Search for the cell housing the specified text and yield its (X, Y) center coordinate. 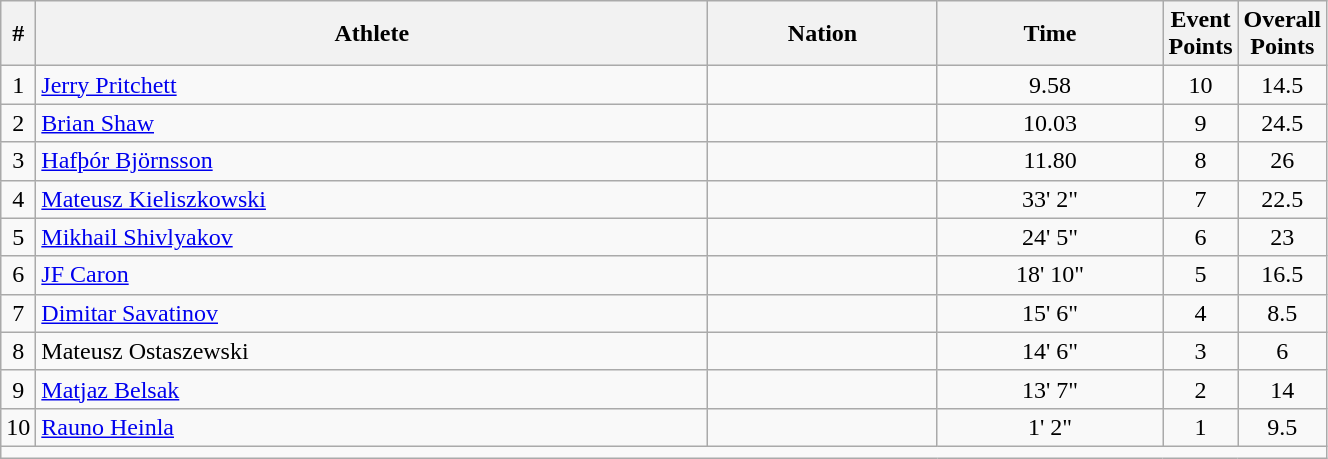
22.5 (1282, 199)
26 (1282, 161)
9.58 (1050, 85)
Hafþór Björnsson (372, 161)
9.5 (1282, 427)
# (18, 34)
18' 10" (1050, 275)
16.5 (1282, 275)
Time (1050, 34)
Event Points (1200, 34)
24.5 (1282, 123)
8.5 (1282, 313)
10.03 (1050, 123)
Athlete (372, 34)
1' 2" (1050, 427)
14.5 (1282, 85)
33' 2" (1050, 199)
15' 6" (1050, 313)
23 (1282, 237)
Nation (822, 34)
Overall Points (1282, 34)
JF Caron (372, 275)
14 (1282, 389)
Dimitar Savatinov (372, 313)
24' 5" (1050, 237)
11.80 (1050, 161)
Jerry Pritchett (372, 85)
Brian Shaw (372, 123)
Rauno Heinla (372, 427)
Mikhail Shivlyakov (372, 237)
14' 6" (1050, 351)
Mateusz Kieliszkowski (372, 199)
13' 7" (1050, 389)
Matjaz Belsak (372, 389)
Mateusz Ostaszewski (372, 351)
